Output the [x, y] coordinate of the center of the cell containing the given text.  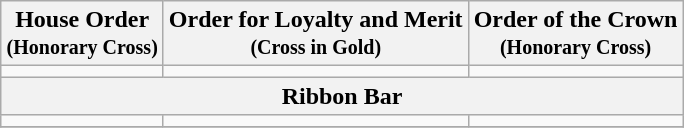
Ribbon Bar [342, 96]
Order for Loyalty and Merit(Cross in Gold) [316, 34]
House Order(Honorary Cross) [82, 34]
Order of the Crown(Honorary Cross) [576, 34]
